Capture the cell that displays the provided text and extract its [x, y] central coordinate. 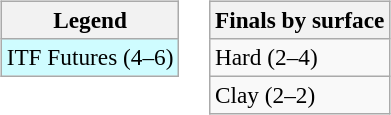
Clay (2–2) [300, 95]
Finals by surface [300, 20]
Hard (2–4) [300, 57]
ITF Futures (4–6) [90, 57]
Legend [90, 20]
